Pinpoint the cell where the given text exists, returning its (X, Y) midpoint coordinate. 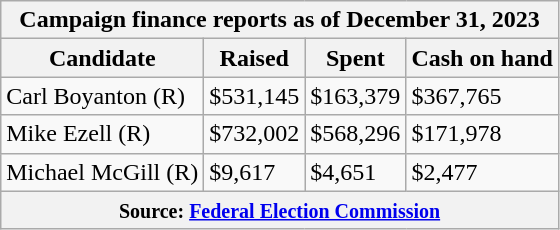
Mike Ezell (R) (102, 134)
Cash on hand (482, 58)
$171,978 (482, 134)
$2,477 (482, 172)
Raised (254, 58)
Campaign finance reports as of December 31, 2023 (280, 20)
Candidate (102, 58)
$163,379 (356, 96)
$568,296 (356, 134)
Source: Federal Election Commission (280, 210)
Michael McGill (R) (102, 172)
$9,617 (254, 172)
$4,651 (356, 172)
Carl Boyanton (R) (102, 96)
Spent (356, 58)
$531,145 (254, 96)
$732,002 (254, 134)
$367,765 (482, 96)
